Capture the cell that displays the provided text and extract its (X, Y) central coordinate. 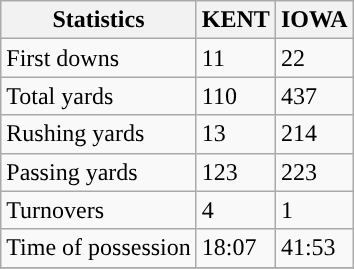
223 (314, 172)
Time of possession (99, 248)
IOWA (314, 20)
Turnovers (99, 210)
Rushing yards (99, 134)
Statistics (99, 20)
41:53 (314, 248)
1 (314, 210)
18:07 (236, 248)
22 (314, 58)
11 (236, 58)
123 (236, 172)
Total yards (99, 96)
13 (236, 134)
First downs (99, 58)
KENT (236, 20)
Passing yards (99, 172)
214 (314, 134)
4 (236, 210)
437 (314, 96)
110 (236, 96)
